Pinpoint the cell where the given text exists, returning its (x, y) midpoint coordinate. 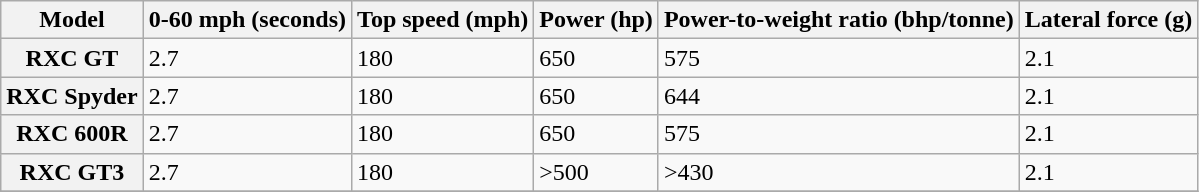
>500 (596, 172)
Power (hp) (596, 20)
0-60 mph (seconds) (247, 20)
Model (72, 20)
RXC GT3 (72, 172)
>430 (838, 172)
Power-to-weight ratio (bhp/tonne) (838, 20)
RXC Spyder (72, 96)
Lateral force (g) (1108, 20)
RXC GT (72, 58)
644 (838, 96)
RXC 600R (72, 134)
Top speed (mph) (443, 20)
